For the text-containing cell, return its midpoint in (X, Y) coordinate format. 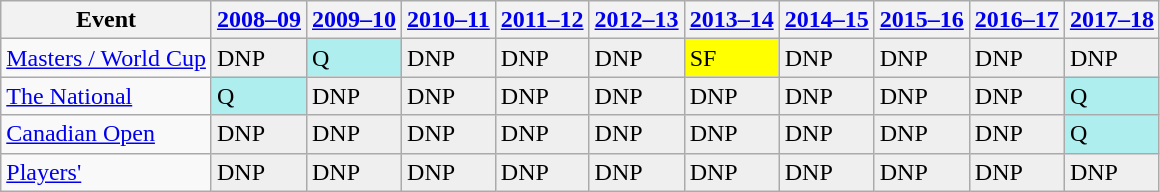
2011–12 (542, 20)
Players' (106, 172)
2015–16 (922, 20)
2010–11 (449, 20)
2016–17 (1016, 20)
2013–14 (732, 20)
The National (106, 96)
2014–15 (826, 20)
2017–18 (1112, 20)
2009–10 (354, 20)
SF (732, 58)
Event (106, 20)
Canadian Open (106, 134)
Masters / World Cup (106, 58)
2012–13 (636, 20)
2008–09 (258, 20)
